Return (x, y) of the center of cell containing provided text 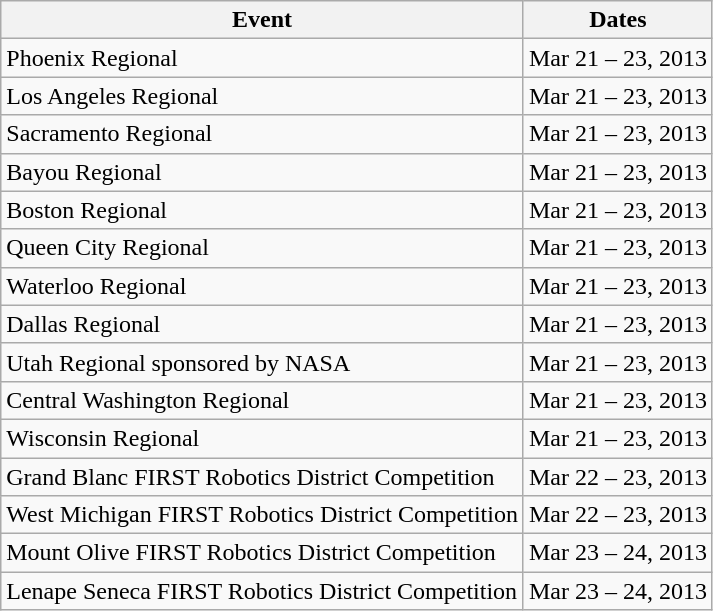
Lenape Seneca FIRST Robotics District Competition (262, 591)
Sacramento Regional (262, 134)
Queen City Regional (262, 248)
Los Angeles Regional (262, 96)
Waterloo Regional (262, 286)
Grand Blanc FIRST Robotics District Competition (262, 477)
Bayou Regional (262, 172)
West Michigan FIRST Robotics District Competition (262, 515)
Boston Regional (262, 210)
Utah Regional sponsored by NASA (262, 362)
Event (262, 20)
Dates (618, 20)
Phoenix Regional (262, 58)
Dallas Regional (262, 324)
Mount Olive FIRST Robotics District Competition (262, 553)
Central Washington Regional (262, 400)
Wisconsin Regional (262, 438)
